Determine the (x, y) coordinate at the center of the cell enclosing the given text.  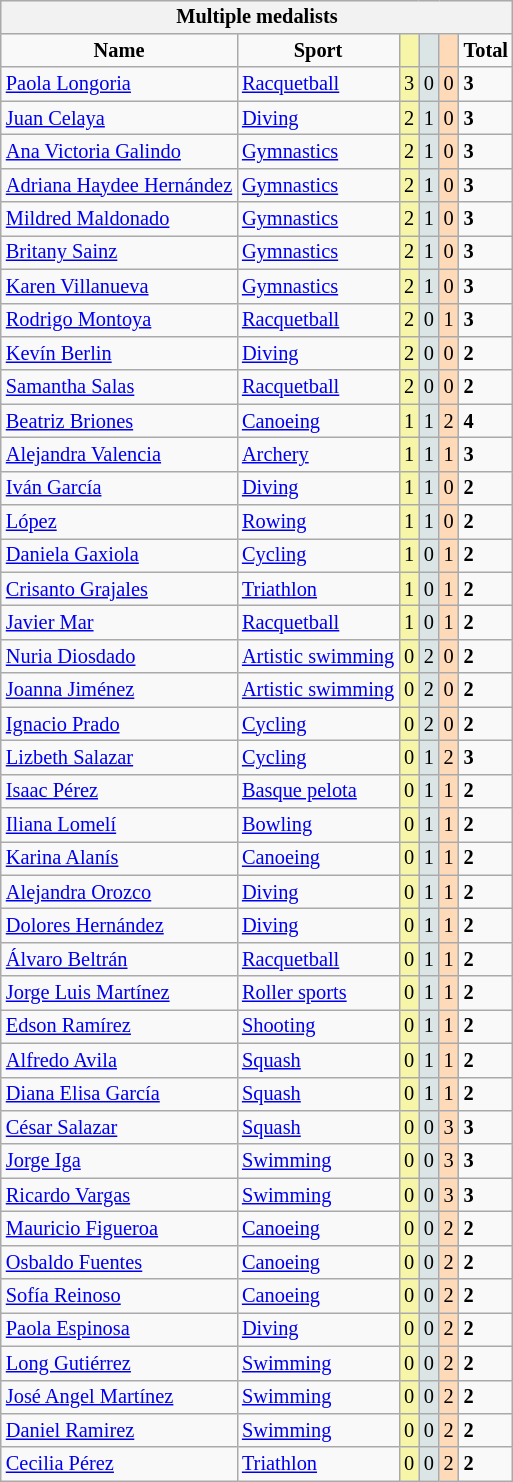
Javier Mar (119, 623)
Diana Elisa García (119, 1094)
Lizbeth Salazar (119, 758)
Daniel Ramirez (119, 1431)
Shooting (318, 1027)
Osbaldo Fuentes (119, 1262)
Sport (318, 51)
Long Gutiérrez (119, 1363)
José Angel Martínez (119, 1397)
López (119, 522)
Dolores Hernández (119, 926)
4 (486, 421)
Alejandra Valencia (119, 455)
César Salazar (119, 1128)
Britany Sainz (119, 253)
Isaac Pérez (119, 791)
Nuria Diosdado (119, 657)
Cecilia Pérez (119, 1464)
Rodrigo Montoya (119, 320)
Iván García (119, 488)
Archery (318, 455)
Kevín Berlin (119, 354)
Beatriz Briones (119, 421)
Roller sports (318, 993)
Karina Alanís (119, 859)
Iliana Lomelí (119, 825)
Paola Espinosa (119, 1330)
Jorge Iga (119, 1161)
Name (119, 51)
Adriana Haydee Hernández (119, 185)
Alfredo Avila (119, 1060)
Álvaro Beltrán (119, 960)
Mauricio Figueroa (119, 1229)
Mildred Maldonado (119, 219)
Joanna Jiménez (119, 690)
Juan Celaya (119, 118)
Bowling (318, 825)
Paola Longoria (119, 84)
Ricardo Vargas (119, 1195)
Samantha Salas (119, 387)
Total (486, 51)
Alejandra Orozco (119, 892)
Edson Ramírez (119, 1027)
Crisanto Grajales (119, 589)
Basque pelota (318, 791)
Rowing (318, 522)
Jorge Luis Martínez (119, 993)
Daniela Gaxiola (119, 556)
Sofía Reinoso (119, 1296)
Ignacio Prado (119, 724)
Multiple medalists (257, 17)
Ana Victoria Galindo (119, 152)
Karen Villanueva (119, 286)
